Scan for the cell matching the given text and deliver its (x, y) coordinate at center. 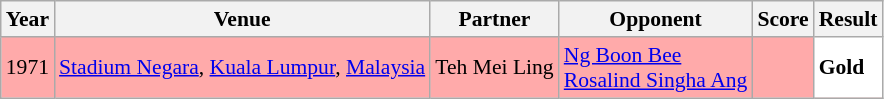
Result (848, 19)
Ng Boon Bee Rosalind Singha Ang (656, 68)
1971 (28, 68)
Partner (494, 19)
Gold (848, 68)
Teh Mei Ling (494, 68)
Stadium Negara, Kuala Lumpur, Malaysia (242, 68)
Venue (242, 19)
Score (782, 19)
Opponent (656, 19)
Year (28, 19)
